Pinpoint the cell where the given text exists, returning its [X, Y] midpoint coordinate. 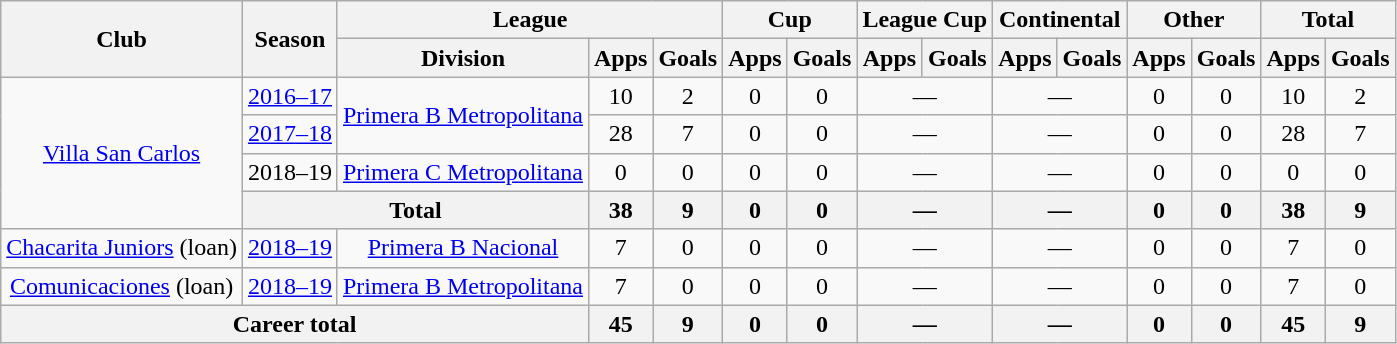
Chacarita Juniors (loan) [122, 248]
Continental [1060, 20]
Division [462, 58]
2017–18 [290, 134]
League [530, 20]
Comunicaciones (loan) [122, 286]
Primera C Metropolitana [462, 172]
Cup [790, 20]
Club [122, 39]
2016–17 [290, 96]
League Cup [925, 20]
Career total [295, 324]
Other [1194, 20]
Villa San Carlos [122, 153]
Season [290, 39]
Primera B Nacional [462, 248]
